Output the [x, y] coordinate of the center of the cell containing the given text.  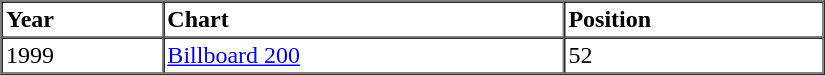
52 [694, 56]
Position [694, 20]
1999 [82, 56]
Billboard 200 [364, 56]
Chart [364, 20]
Year [82, 20]
